Provide the [X, Y] coordinate of the cell's center where the given text is located.  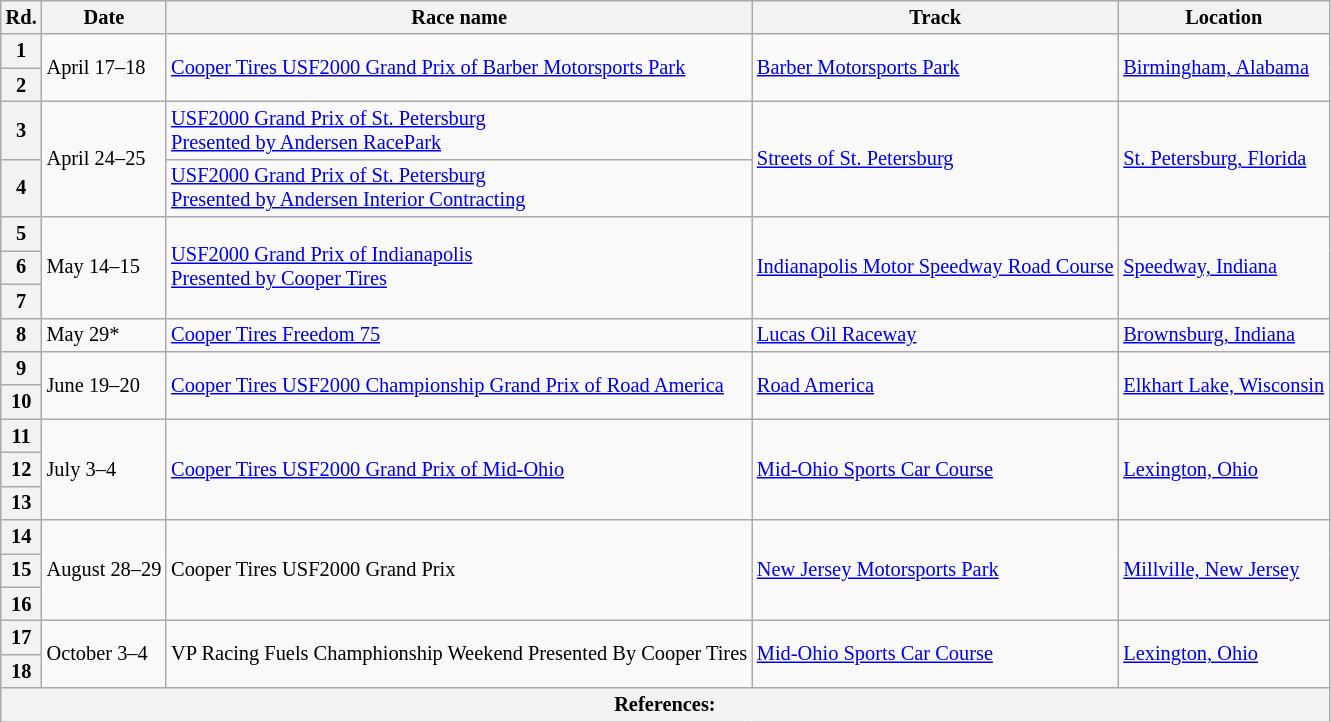
16 [22, 604]
August 28–29 [104, 570]
October 3–4 [104, 654]
Brownsburg, Indiana [1224, 335]
VP Racing Fuels Champhionship Weekend Presented By Cooper Tires [459, 654]
Rd. [22, 17]
14 [22, 537]
USF2000 Grand Prix of IndianapolisPresented by Cooper Tires [459, 268]
St. Petersburg, Florida [1224, 158]
USF2000 Grand Prix of St. PetersburgPresented by Andersen RacePark [459, 130]
7 [22, 301]
11 [22, 436]
Cooper Tires USF2000 Championship Grand Prix of Road America [459, 384]
Indianapolis Motor Speedway Road Course [935, 268]
Lucas Oil Raceway [935, 335]
5 [22, 234]
18 [22, 671]
May 29* [104, 335]
4 [22, 188]
3 [22, 130]
Cooper Tires USF2000 Grand Prix [459, 570]
Speedway, Indiana [1224, 268]
April 24–25 [104, 158]
Cooper Tires USF2000 Grand Prix of Barber Motorsports Park [459, 68]
June 19–20 [104, 384]
Race name [459, 17]
Millville, New Jersey [1224, 570]
New Jersey Motorsports Park [935, 570]
Elkhart Lake, Wisconsin [1224, 384]
13 [22, 503]
Cooper Tires USF2000 Grand Prix of Mid-Ohio [459, 470]
Date [104, 17]
15 [22, 570]
8 [22, 335]
Barber Motorsports Park [935, 68]
12 [22, 469]
2 [22, 85]
Birmingham, Alabama [1224, 68]
6 [22, 267]
Location [1224, 17]
May 14–15 [104, 268]
Cooper Tires Freedom 75 [459, 335]
1 [22, 51]
Road America [935, 384]
Track [935, 17]
USF2000 Grand Prix of St. PetersburgPresented by Andersen Interior Contracting [459, 188]
References: [665, 705]
April 17–18 [104, 68]
Streets of St. Petersburg [935, 158]
10 [22, 402]
9 [22, 368]
July 3–4 [104, 470]
17 [22, 637]
